Return (X, Y) of the center of cell containing provided text 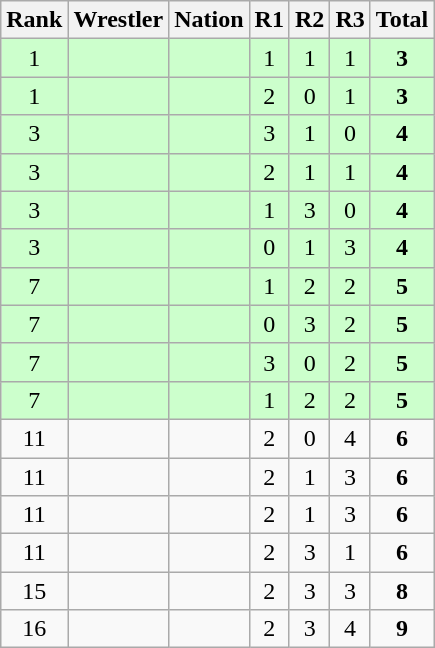
Rank (34, 20)
R1 (269, 20)
R2 (309, 20)
15 (34, 591)
8 (402, 591)
R3 (350, 20)
9 (402, 629)
Wrestler (118, 20)
Total (402, 20)
16 (34, 629)
Nation (209, 20)
